Pinpoint the cell where the given text exists, returning its (X, Y) midpoint coordinate. 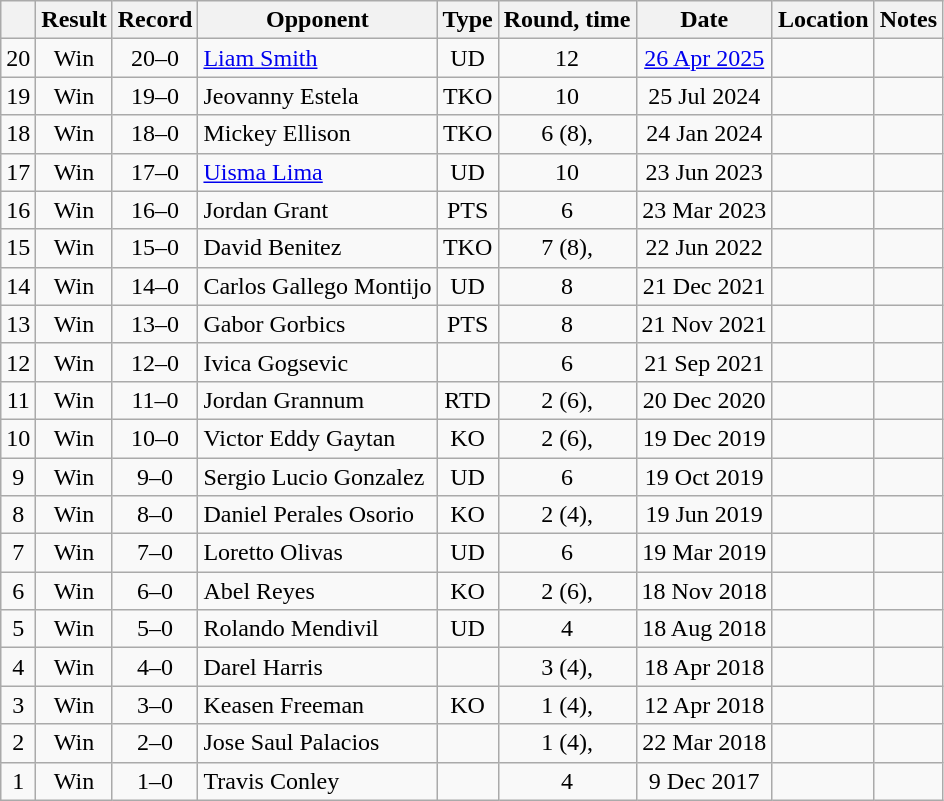
21 Dec 2021 (704, 286)
Opponent (318, 20)
14–0 (155, 286)
2 (4), (567, 515)
16 (18, 210)
RTD (468, 400)
Round, time (567, 20)
6 (8), (567, 134)
3 (4), (567, 667)
Abel Reyes (318, 591)
17–0 (155, 172)
18 Aug 2018 (704, 629)
18 (18, 134)
22 Jun 2022 (704, 248)
Jordan Grannum (318, 400)
24 Jan 2024 (704, 134)
19 (18, 96)
6–0 (155, 591)
15 (18, 248)
17 (18, 172)
22 Mar 2018 (704, 743)
Carlos Gallego Montijo (318, 286)
23 Mar 2023 (704, 210)
Jordan Grant (318, 210)
Keasen Freeman (318, 705)
2 (18, 743)
11–0 (155, 400)
20 Dec 2020 (704, 400)
19 Dec 2019 (704, 438)
1–0 (155, 781)
18 Nov 2018 (704, 591)
12 Apr 2018 (704, 705)
Liam Smith (318, 58)
13 (18, 324)
19 Jun 2019 (704, 515)
21 Sep 2021 (704, 362)
16–0 (155, 210)
9–0 (155, 477)
18 Apr 2018 (704, 667)
Daniel Perales Osorio (318, 515)
Rolando Mendivil (318, 629)
9 (18, 477)
Result (74, 20)
5–0 (155, 629)
Type (468, 20)
21 Nov 2021 (704, 324)
Ivica Gogsevic (318, 362)
Loretto Olivas (318, 553)
25 Jul 2024 (704, 96)
Location (823, 20)
5 (18, 629)
10–0 (155, 438)
Gabor Gorbics (318, 324)
26 Apr 2025 (704, 58)
12–0 (155, 362)
Travis Conley (318, 781)
4–0 (155, 667)
20–0 (155, 58)
14 (18, 286)
Uisma Lima (318, 172)
7 (18, 553)
23 Jun 2023 (704, 172)
19 Oct 2019 (704, 477)
7–0 (155, 553)
19–0 (155, 96)
Victor Eddy Gaytan (318, 438)
2–0 (155, 743)
3–0 (155, 705)
Jose Saul Palacios (318, 743)
Record (155, 20)
1 (18, 781)
David Benitez (318, 248)
Date (704, 20)
11 (18, 400)
13–0 (155, 324)
Darel Harris (318, 667)
Sergio Lucio Gonzalez (318, 477)
20 (18, 58)
15–0 (155, 248)
Jeovanny Estela (318, 96)
3 (18, 705)
Mickey Ellison (318, 134)
9 Dec 2017 (704, 781)
8–0 (155, 515)
19 Mar 2019 (704, 553)
Notes (908, 20)
7 (8), (567, 248)
18–0 (155, 134)
